Determine the [X, Y] coordinate at the center of the cell enclosing the given text.  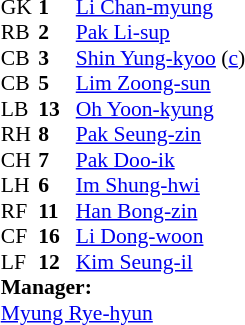
RB [20, 33]
LB [20, 109]
LH [20, 185]
11 [57, 211]
3 [57, 58]
2 [57, 33]
5 [57, 83]
RH [20, 135]
8 [57, 135]
16 [57, 237]
RF [20, 211]
13 [57, 109]
7 [57, 160]
LF [20, 262]
12 [57, 262]
6 [57, 185]
Manager: [123, 287]
CH [20, 160]
CF [20, 237]
